From the cell containing the given text, extract its center point as [X, Y] coordinate. 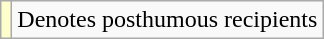
Denotes posthumous recipients [168, 20]
